Capture the cell that displays the provided text and extract its (X, Y) central coordinate. 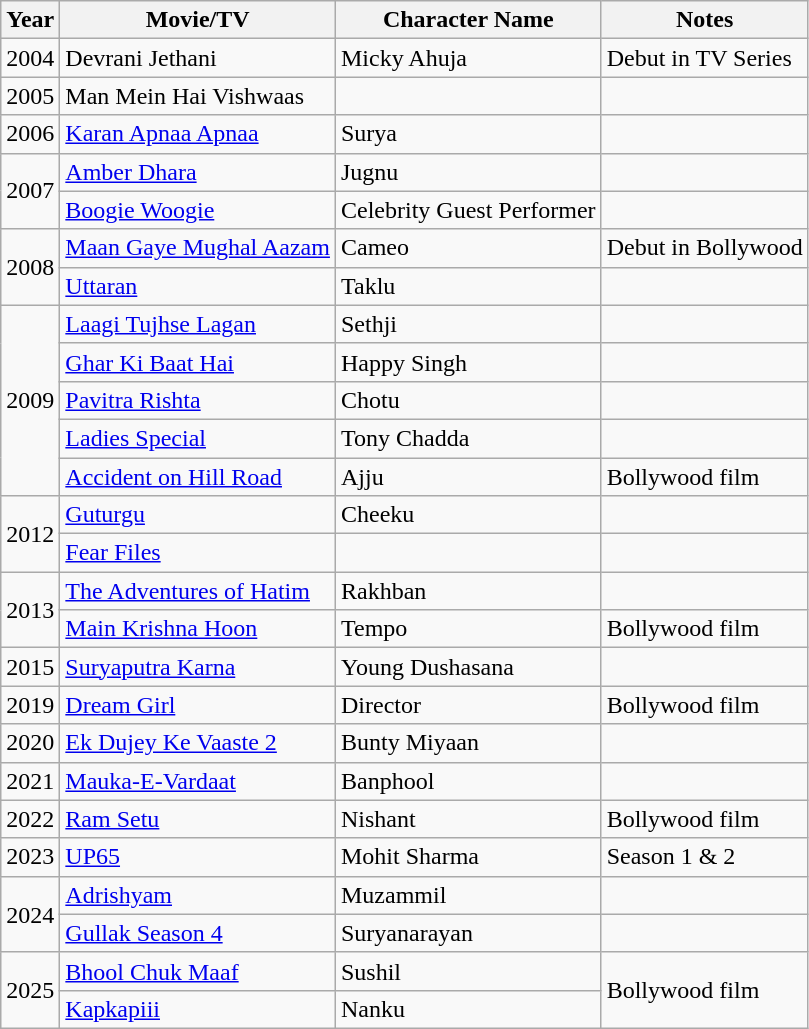
2007 (30, 191)
Tempo (468, 629)
Maan Gaye Mughal Aazam (198, 248)
2006 (30, 134)
2004 (30, 58)
Accident on Hill Road (198, 477)
Guturgu (198, 515)
Ram Setu (198, 819)
UP65 (198, 857)
Debut in TV Series (704, 58)
Uttaran (198, 286)
Season 1 & 2 (704, 857)
Man Mein Hai Vishwaas (198, 96)
2021 (30, 781)
Cheeku (468, 515)
Amber Dhara (198, 172)
2025 (30, 990)
Rakhban (468, 591)
Bhool Chuk Maaf (198, 971)
Mauka-E-Vardaat (198, 781)
Mohit Sharma (468, 857)
2009 (30, 400)
Main Krishna Hoon (198, 629)
Kapkapiii (198, 1009)
Notes (704, 20)
Ladies Special (198, 438)
2013 (30, 610)
Suryanarayan (468, 933)
Movie/TV (198, 20)
Director (468, 705)
Micky Ahuja (468, 58)
Character Name (468, 20)
Taklu (468, 286)
Laagi Tujhse Lagan (198, 324)
Banphool (468, 781)
Nanku (468, 1009)
Tony Chadda (468, 438)
Sushil (468, 971)
Nishant (468, 819)
Suryaputra Karna (198, 667)
Adrishyam (198, 895)
Debut in Bollywood (704, 248)
Ek Dujey Ke Vaaste 2 (198, 743)
Karan Apnaa Apnaa (198, 134)
Fear Files (198, 553)
Ghar Ki Baat Hai (198, 362)
2022 (30, 819)
Surya (468, 134)
2015 (30, 667)
Bunty Miyaan (468, 743)
2020 (30, 743)
The Adventures of Hatim (198, 591)
Sethji (468, 324)
Dream Girl (198, 705)
Boogie Woogie (198, 210)
2023 (30, 857)
Gullak Season 4 (198, 933)
Young Dushasana (468, 667)
2012 (30, 534)
Ajju (468, 477)
Year (30, 20)
Chotu (468, 400)
Devrani Jethani (198, 58)
Pavitra Rishta (198, 400)
Celebrity Guest Performer (468, 210)
2024 (30, 914)
Jugnu (468, 172)
2008 (30, 267)
Happy Singh (468, 362)
2019 (30, 705)
2005 (30, 96)
Cameo (468, 248)
Muzammil (468, 895)
